From the cell containing the given text, extract its center point as (x, y) coordinate. 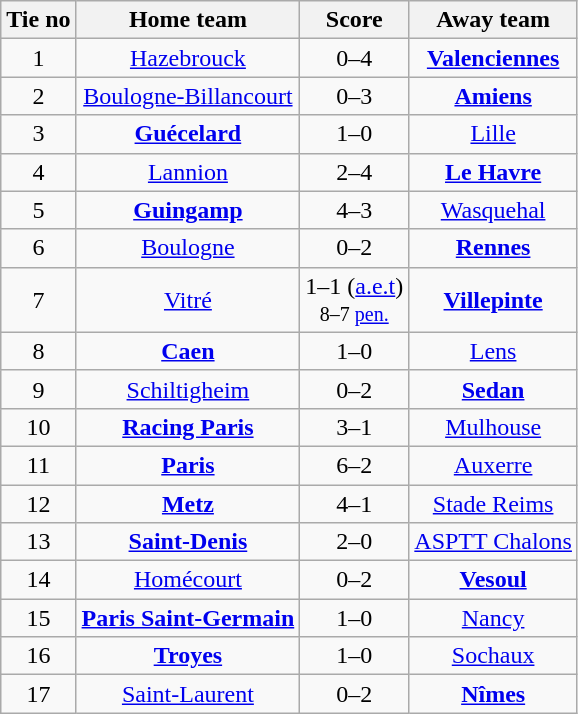
Rennes (494, 248)
14 (38, 580)
Nancy (494, 618)
6–2 (354, 465)
Tie no (38, 20)
Saint-Laurent (188, 694)
1–1 (a.e.t) 8–7 pen. (354, 300)
Nîmes (494, 694)
Sedan (494, 389)
Valenciennes (494, 58)
16 (38, 656)
11 (38, 465)
Paris (188, 465)
0–4 (354, 58)
10 (38, 427)
6 (38, 248)
Stade Reims (494, 503)
Lens (494, 351)
Sochaux (494, 656)
Racing Paris (188, 427)
Wasquehal (494, 210)
0–3 (354, 96)
8 (38, 351)
4 (38, 172)
Vitré (188, 300)
Homécourt (188, 580)
3 (38, 134)
Boulogne (188, 248)
Troyes (188, 656)
Vesoul (494, 580)
Score (354, 20)
Metz (188, 503)
17 (38, 694)
7 (38, 300)
Lille (494, 134)
Paris Saint-Germain (188, 618)
13 (38, 542)
Guécelard (188, 134)
ASPTT Chalons (494, 542)
4–1 (354, 503)
2–0 (354, 542)
Schiltigheim (188, 389)
Hazebrouck (188, 58)
4–3 (354, 210)
Auxerre (494, 465)
12 (38, 503)
Villepinte (494, 300)
Away team (494, 20)
Amiens (494, 96)
1 (38, 58)
2–4 (354, 172)
5 (38, 210)
Saint-Denis (188, 542)
Caen (188, 351)
9 (38, 389)
Boulogne-Billancourt (188, 96)
Le Havre (494, 172)
Guingamp (188, 210)
15 (38, 618)
Home team (188, 20)
Lannion (188, 172)
3–1 (354, 427)
2 (38, 96)
Mulhouse (494, 427)
